Provide the (X, Y) coordinate of the cell's center where the given text is located.  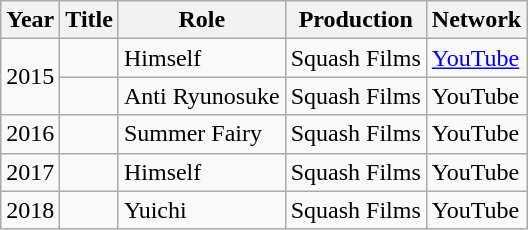
2015 (30, 77)
Role (202, 20)
Production (356, 20)
Network (476, 20)
Year (30, 20)
2016 (30, 134)
2017 (30, 172)
2018 (30, 210)
Title (90, 20)
Anti Ryunosuke (202, 96)
Yuichi (202, 210)
Summer Fairy (202, 134)
